For the text-containing cell, return its midpoint in (x, y) coordinate format. 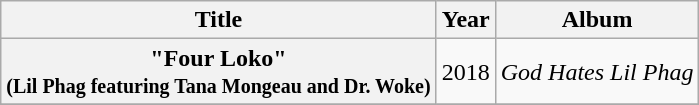
Year (466, 20)
God Hates Lil Phag (597, 72)
Album (597, 20)
"Four Loko"(Lil Phag featuring Tana Mongeau and Dr. Woke) (218, 72)
Title (218, 20)
2018 (466, 72)
